Find where the given text appears and provide that cell's center as [x, y] coordinate. 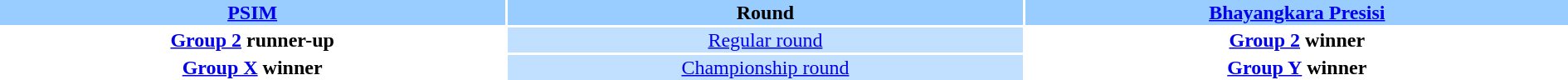
Regular round [765, 40]
PSIM [252, 12]
Group X winner [252, 67]
Championship round [765, 67]
Group 2 runner-up [252, 40]
Group 2 winner [1298, 40]
Bhayangkara Presisi [1298, 12]
Group Y winner [1298, 67]
Round [765, 12]
